Search for the cell housing the specified text and yield its (x, y) center coordinate. 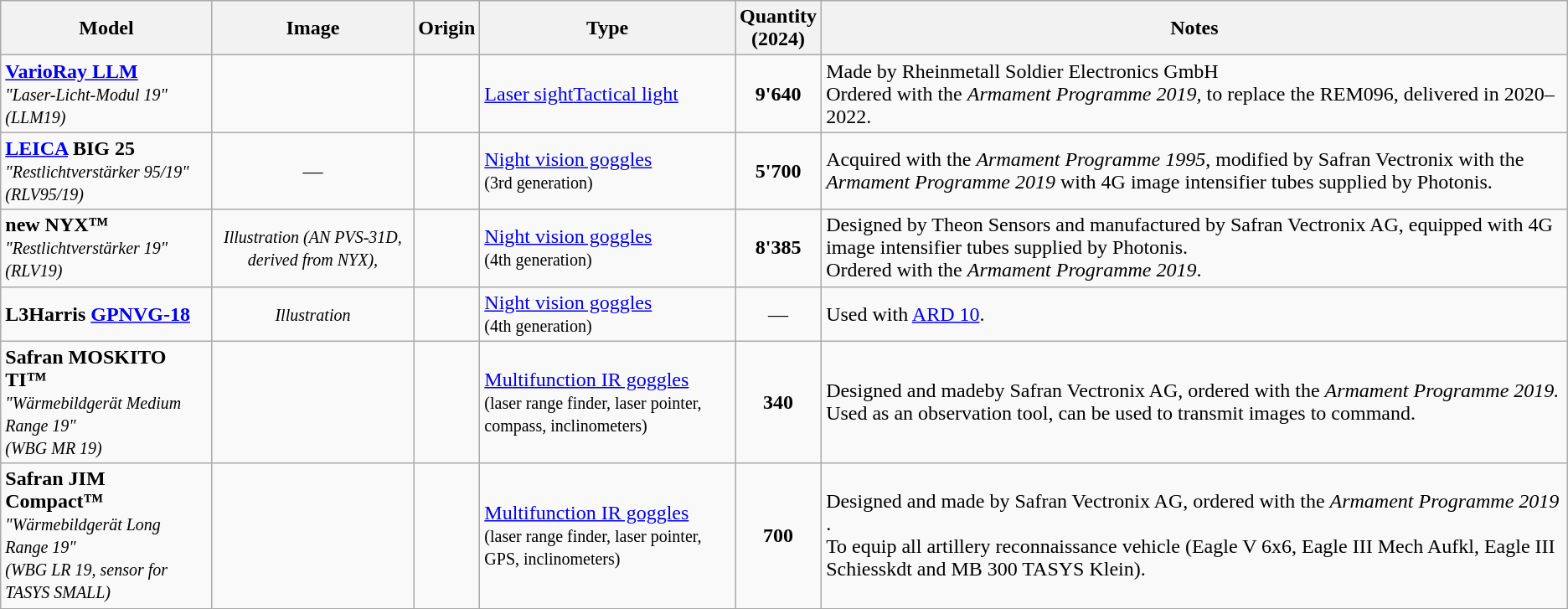
L3Harris GPNVG-18 (106, 313)
9'640 (779, 94)
Model (106, 28)
Multifunction IR goggles(laser range finder, laser pointer, compass, inclinometers) (608, 402)
Type (608, 28)
8'385 (779, 248)
VarioRay LLM"Laser-Licht-Modul 19" (LLM19) (106, 94)
Safran MOSKITO TI™"Wärmebildgerät Medium Range 19" (WBG MR 19) (106, 402)
Made by Rheinmetall Soldier Electronics GmbHOrdered with the Armament Programme 2019, to replace the REM096, delivered in 2020–2022. (1194, 94)
Night vision goggles(3rd generation) (608, 171)
Quantity(2024) (779, 28)
Illustration (313, 313)
Multifunction IR goggles(laser range finder, laser pointer, GPS, inclinometers) (608, 536)
new NYX™"Restlichtverstärker 19" (RLV19) (106, 248)
700 (779, 536)
Illustration (AN PVS-31D, derived from NYX), (313, 248)
340 (779, 402)
5'700 (779, 171)
Origin (447, 28)
LEICA BIG 25"Restlichtverstärker 95/19" (RLV95/19) (106, 171)
Safran JIM Compact™"Wärmebildgerät Long Range 19" (WBG LR 19, sensor for TASYS SMALL) (106, 536)
Image (313, 28)
Laser sightTactical light (608, 94)
Used with ARD 10. (1194, 313)
Notes (1194, 28)
